Find where the given text appears and provide that cell's center as (X, Y) coordinate. 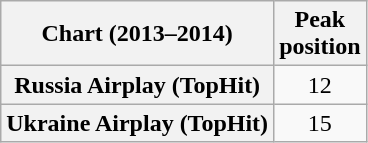
Chart (2013–2014) (138, 34)
Ukraine Airplay (TopHit) (138, 123)
12 (320, 85)
Russia Airplay (TopHit) (138, 85)
Peakposition (320, 34)
15 (320, 123)
